Return the [x, y] coordinate for the center point of the cell that contains the specified text.  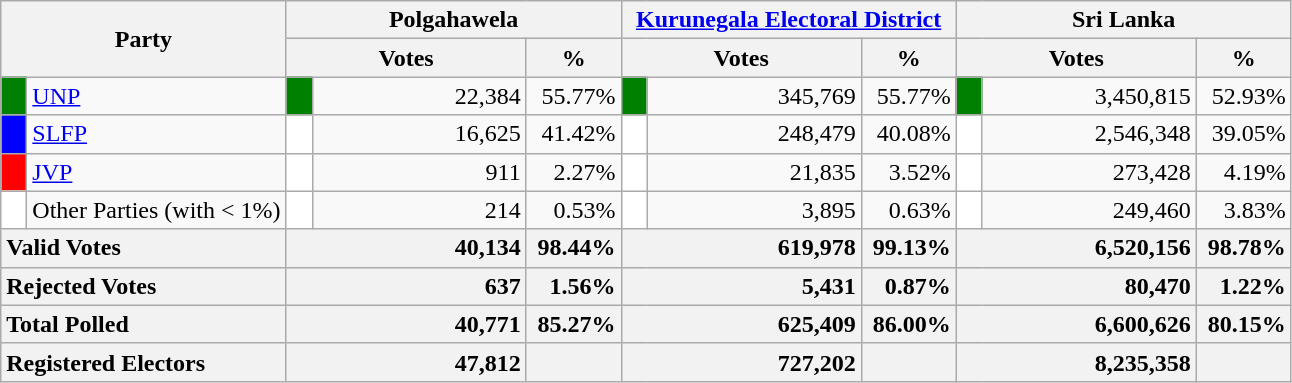
1.22% [1244, 286]
214 [419, 210]
39.05% [1244, 134]
4.19% [1244, 172]
1.56% [574, 286]
0.63% [908, 210]
249,460 [1089, 210]
3.52% [908, 172]
619,978 [741, 248]
Polgahawela [454, 20]
0.87% [908, 286]
5,431 [741, 286]
80.15% [1244, 324]
248,479 [754, 134]
80,470 [1076, 286]
UNP [156, 96]
911 [419, 172]
273,428 [1089, 172]
637 [406, 286]
22,384 [419, 96]
3.83% [1244, 210]
85.27% [574, 324]
2.27% [574, 172]
40,771 [406, 324]
41.42% [574, 134]
98.78% [1244, 248]
Total Polled [144, 324]
98.44% [574, 248]
40.08% [908, 134]
6,520,156 [1076, 248]
Valid Votes [144, 248]
625,409 [741, 324]
Party [144, 39]
3,895 [754, 210]
JVP [156, 172]
Rejected Votes [144, 286]
727,202 [741, 362]
21,835 [754, 172]
99.13% [908, 248]
Registered Electors [144, 362]
16,625 [419, 134]
8,235,358 [1076, 362]
345,769 [754, 96]
47,812 [406, 362]
SLFP [156, 134]
52.93% [1244, 96]
Kurunegala Electoral District [788, 20]
86.00% [908, 324]
Other Parties (with < 1%) [156, 210]
40,134 [406, 248]
Sri Lanka [1124, 20]
3,450,815 [1089, 96]
0.53% [574, 210]
2,546,348 [1089, 134]
6,600,626 [1076, 324]
